Detect which cell encompasses the target text, then output its (X, Y) center coordinate. 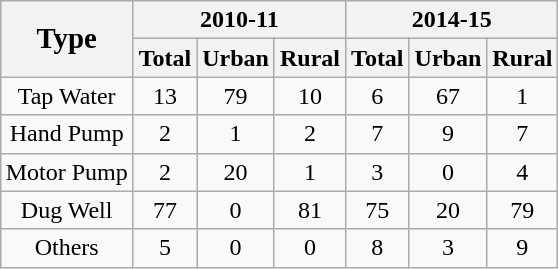
2014-15 (452, 20)
10 (310, 96)
2010-11 (239, 20)
Dug Well (66, 210)
Hand Pump (66, 134)
13 (165, 96)
6 (378, 96)
8 (378, 248)
Tap Water (66, 96)
Type (66, 39)
4 (522, 172)
Others (66, 248)
67 (448, 96)
Motor Pump (66, 172)
5 (165, 248)
75 (378, 210)
81 (310, 210)
77 (165, 210)
